Locate the cell with the specified text and output its (X, Y) center coordinate. 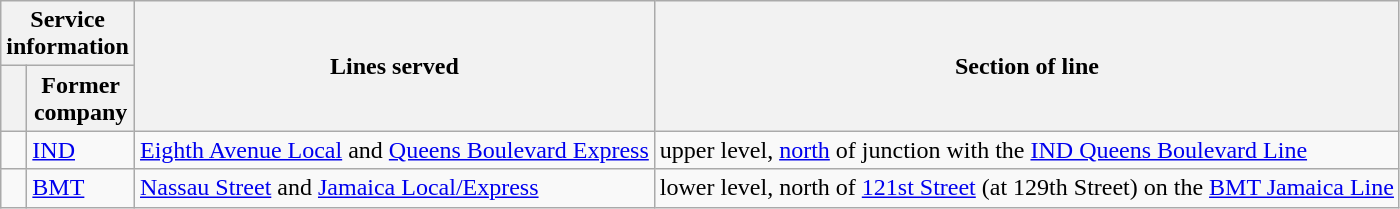
lower level, north of 121st Street (at 129th Street) on the BMT Jamaica Line (1026, 188)
Nassau Street and Jamaica Local/Express (394, 188)
Lines served (394, 66)
IND (81, 150)
Eighth Avenue Local and Queens Boulevard Express (394, 150)
BMT (81, 188)
Serviceinformation (68, 34)
Formercompany (81, 98)
Section of line (1026, 66)
upper level, north of junction with the IND Queens Boulevard Line (1026, 150)
